Capture the cell that displays the provided text and extract its [X, Y] central coordinate. 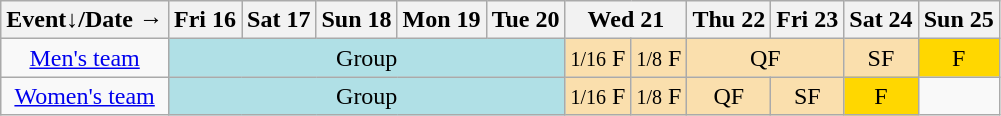
Wed 21 [626, 20]
Event↓/Date → [85, 20]
Fri 23 [808, 20]
Men's team [85, 58]
Sun 25 [958, 20]
Women's team [85, 96]
Tue 20 [526, 20]
Fri 16 [204, 20]
Sat 17 [279, 20]
Sun 18 [356, 20]
Thu 22 [729, 20]
Sat 24 [881, 20]
Mon 19 [442, 20]
